Extract the (x, y) coordinate from the center of the cell holding the provided text.  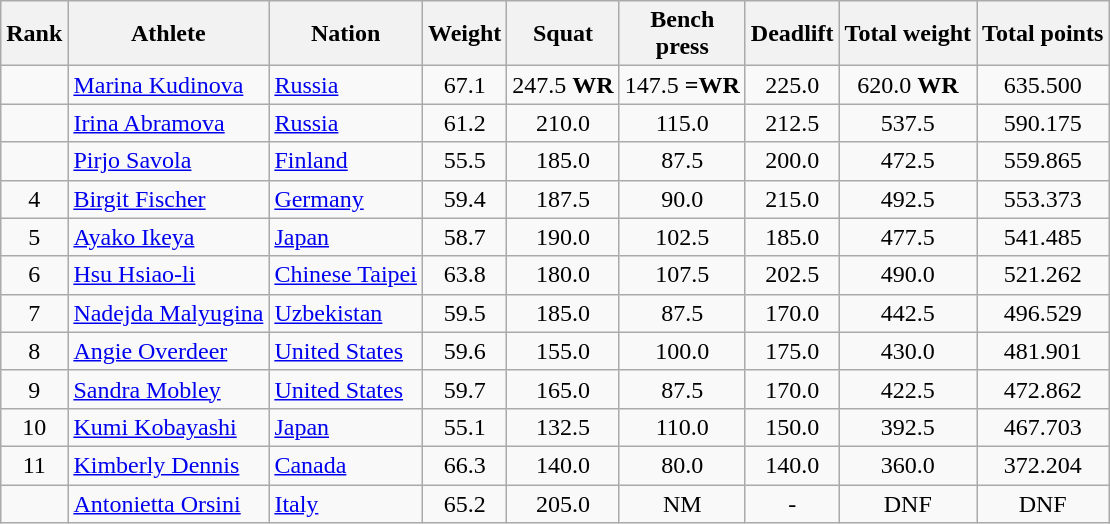
10 (34, 427)
Total points (1043, 34)
8 (34, 351)
115.0 (682, 123)
205.0 (563, 503)
392.5 (908, 427)
Chinese Taipei (346, 275)
- (792, 503)
Pirjo Savola (168, 161)
372.204 (1043, 465)
63.8 (464, 275)
Kumi Kobayashi (168, 427)
Finland (346, 161)
635.500 (1043, 85)
472.5 (908, 161)
180.0 (563, 275)
59.7 (464, 389)
150.0 (792, 427)
537.5 (908, 123)
155.0 (563, 351)
132.5 (563, 427)
58.7 (464, 237)
5 (34, 237)
477.5 (908, 237)
202.5 (792, 275)
59.4 (464, 199)
553.373 (1043, 199)
6 (34, 275)
187.5 (563, 199)
490.0 (908, 275)
Sandra Mobley (168, 389)
Italy (346, 503)
61.2 (464, 123)
165.0 (563, 389)
59.5 (464, 313)
Nadejda Malyugina (168, 313)
215.0 (792, 199)
110.0 (682, 427)
Ayako Ikeya (168, 237)
422.5 (908, 389)
442.5 (908, 313)
66.3 (464, 465)
Weight (464, 34)
Marina Kudinova (168, 85)
492.5 (908, 199)
360.0 (908, 465)
Birgit Fischer (168, 199)
Hsu Hsiao-li (168, 275)
210.0 (563, 123)
107.5 (682, 275)
Athlete (168, 34)
NM (682, 503)
9 (34, 389)
55.1 (464, 427)
80.0 (682, 465)
4 (34, 199)
90.0 (682, 199)
467.703 (1043, 427)
Uzbekistan (346, 313)
Kimberly Dennis (168, 465)
Rank (34, 34)
212.5 (792, 123)
472.862 (1043, 389)
Canada (346, 465)
247.5 WR (563, 85)
620.0 WR (908, 85)
Antonietta Orsini (168, 503)
496.529 (1043, 313)
100.0 (682, 351)
559.865 (1043, 161)
Squat (563, 34)
200.0 (792, 161)
590.175 (1043, 123)
541.485 (1043, 237)
430.0 (908, 351)
55.5 (464, 161)
102.5 (682, 237)
59.6 (464, 351)
175.0 (792, 351)
Irina Abramova (168, 123)
147.5 =WR (682, 85)
Total weight (908, 34)
Benchpress (682, 34)
481.901 (1043, 351)
225.0 (792, 85)
190.0 (563, 237)
11 (34, 465)
Germany (346, 199)
67.1 (464, 85)
65.2 (464, 503)
Angie Overdeer (168, 351)
Nation (346, 34)
521.262 (1043, 275)
Deadlift (792, 34)
7 (34, 313)
